Provide the [x, y] coordinate of the cell's center where the given text is located.  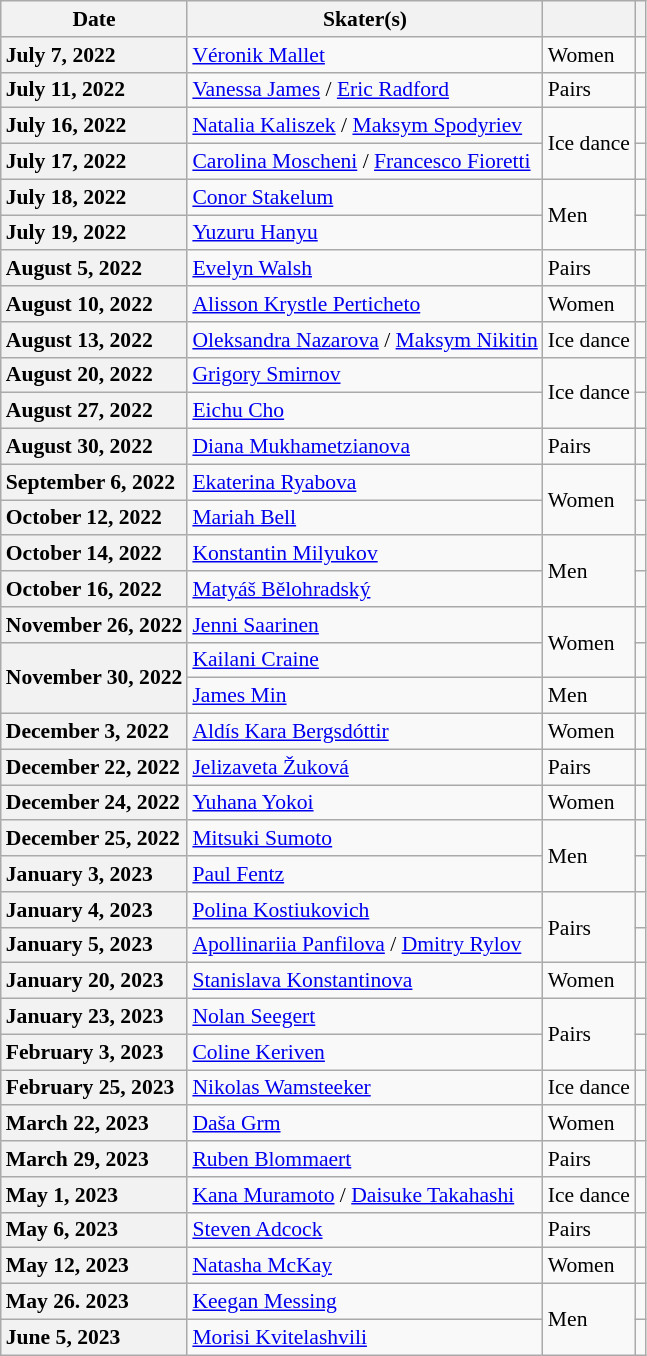
September 6, 2022 [94, 482]
March 22, 2023 [94, 1124]
Ekaterina Ryabova [364, 482]
Grigory Smirnov [364, 375]
Conor Stakelum [364, 197]
Coline Keriven [364, 1052]
Nolan Seegert [364, 1017]
Carolina Moscheni / Francesco Fioretti [364, 162]
December 22, 2022 [94, 767]
July 11, 2022 [94, 90]
Jelizaveta Žuková [364, 767]
October 14, 2022 [94, 554]
Eichu Cho [364, 411]
Stanislava Konstantinova [364, 981]
July 17, 2022 [94, 162]
Matyáš Bělohradský [364, 589]
Evelyn Walsh [364, 269]
Paul Fentz [364, 874]
January 20, 2023 [94, 981]
Apollinariia Panfilova / Dmitry Rylov [364, 945]
Daša Grm [364, 1124]
Oleksandra Nazarova / Maksym Nikitin [364, 340]
Mitsuki Sumoto [364, 839]
January 23, 2023 [94, 1017]
Keegan Messing [364, 1302]
Natasha McKay [364, 1266]
Nikolas Wamsteeker [364, 1088]
Steven Adcock [364, 1230]
May 26. 2023 [94, 1302]
February 25, 2023 [94, 1088]
Vanessa James / Eric Radford [364, 90]
Jenni Saarinen [364, 625]
November 26, 2022 [94, 625]
November 30, 2022 [94, 678]
Ruben Blommaert [364, 1159]
Aldís Kara Bergsdóttir [364, 732]
Skater(s) [364, 19]
January 3, 2023 [94, 874]
Polina Kostiukovich [364, 910]
August 20, 2022 [94, 375]
Véronik Mallet [364, 55]
Mariah Bell [364, 518]
January 5, 2023 [94, 945]
August 30, 2022 [94, 447]
May 6, 2023 [94, 1230]
October 16, 2022 [94, 589]
May 12, 2023 [94, 1266]
December 24, 2022 [94, 803]
July 19, 2022 [94, 233]
Natalia Kaliszek / Maksym Spodyriev [364, 126]
December 3, 2022 [94, 732]
Diana Mukhametzianova [364, 447]
Morisi Kvitelashvili [364, 1337]
July 16, 2022 [94, 126]
Kana Muramoto / Daisuke Takahashi [364, 1195]
August 5, 2022 [94, 269]
January 4, 2023 [94, 910]
Alisson Krystle Perticheto [364, 304]
August 27, 2022 [94, 411]
James Min [364, 696]
July 7, 2022 [94, 55]
Yuzuru Hanyu [364, 233]
December 25, 2022 [94, 839]
Yuhana Yokoi [364, 803]
July 18, 2022 [94, 197]
June 5, 2023 [94, 1337]
October 12, 2022 [94, 518]
Kailani Craine [364, 660]
August 13, 2022 [94, 340]
August 10, 2022 [94, 304]
March 29, 2023 [94, 1159]
February 3, 2023 [94, 1052]
Date [94, 19]
Konstantin Milyukov [364, 554]
May 1, 2023 [94, 1195]
